Identify which cell holds the provided text, then report its [X, Y] central coordinate. 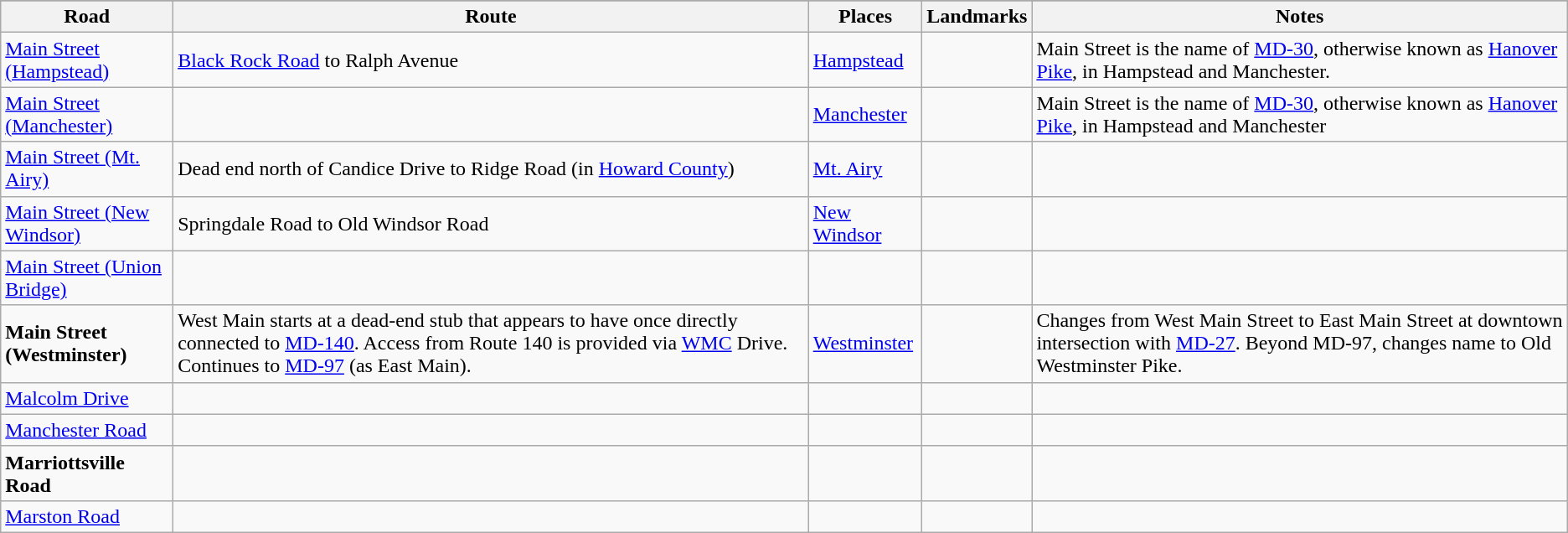
Westminster [865, 344]
Main Street (Union Bridge) [87, 278]
Changes from West Main Street to East Main Street at downtown intersection with MD-27. Beyond MD-97, changes name to Old Westminster Pike. [1300, 344]
Road [87, 17]
New Windsor [865, 223]
Marston Road [87, 516]
Manchester [865, 114]
Malcolm Drive [87, 398]
Hampstead [865, 60]
Main Street (Manchester) [87, 114]
Springdale Road to Old Windsor Road [491, 223]
Landmarks [977, 17]
Manchester Road [87, 430]
Main Street is the name of MD-30, otherwise known as Hanover Pike, in Hampstead and Manchester. [1300, 60]
Main Street is the name of MD-30, otherwise known as Hanover Pike, in Hampstead and Manchester [1300, 114]
Main Street (New Windsor) [87, 223]
Main Street (Hampstead) [87, 60]
Main Street (Westminster) [87, 344]
Mt. Airy [865, 169]
Main Street (Mt. Airy) [87, 169]
Route [491, 17]
Black Rock Road to Ralph Avenue [491, 60]
Marriottsville Road [87, 473]
Dead end north of Candice Drive to Ridge Road (in Howard County) [491, 169]
Notes [1300, 17]
Places [865, 17]
